Identify which cell holds the provided text, then report its (X, Y) central coordinate. 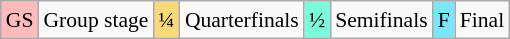
Final (482, 20)
Quarterfinals (242, 20)
Group stage (96, 20)
½ (317, 20)
F (444, 20)
¼ (166, 20)
Semifinals (381, 20)
GS (20, 20)
